Find where the given text appears and provide that cell's center as [x, y] coordinate. 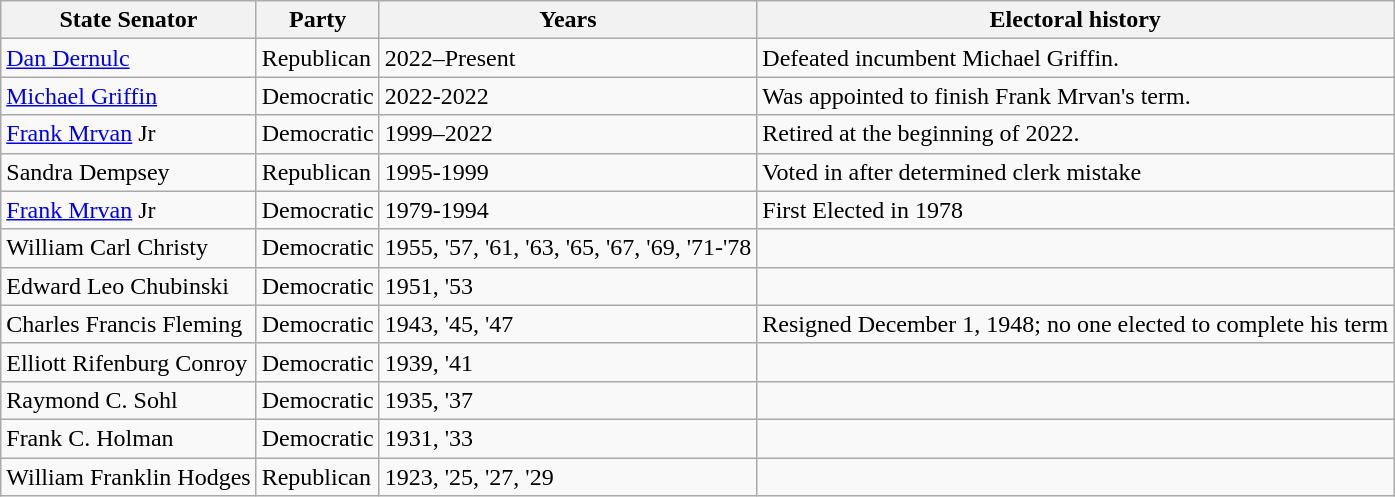
Edward Leo Chubinski [128, 286]
1923, '25, '27, '29 [568, 477]
State Senator [128, 20]
2022-2022 [568, 96]
Raymond C. Sohl [128, 400]
1943, '45, '47 [568, 324]
William Carl Christy [128, 248]
Electoral history [1076, 20]
Michael Griffin [128, 96]
Defeated incumbent Michael Griffin. [1076, 58]
1999–2022 [568, 134]
1951, '53 [568, 286]
1995-1999 [568, 172]
Was appointed to finish Frank Mrvan's term. [1076, 96]
William Franklin Hodges [128, 477]
2022–Present [568, 58]
Resigned December 1, 1948; no one elected to complete his term [1076, 324]
First Elected in 1978 [1076, 210]
1935, '37 [568, 400]
Party [318, 20]
Sandra Dempsey [128, 172]
Charles Francis Fleming [128, 324]
Retired at the beginning of 2022. [1076, 134]
Dan Dernulc [128, 58]
Frank C. Holman [128, 438]
1939, '41 [568, 362]
1955, '57, '61, '63, '65, '67, '69, '71-'78 [568, 248]
1931, '33 [568, 438]
Voted in after determined clerk mistake [1076, 172]
Years [568, 20]
Elliott Rifenburg Conroy [128, 362]
1979-1994 [568, 210]
